Capture the cell that displays the provided text and extract its [X, Y] central coordinate. 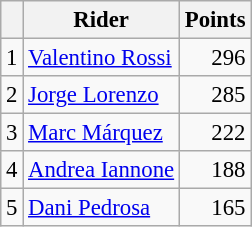
285 [214, 95]
1 [12, 58]
Rider [102, 20]
4 [12, 170]
165 [214, 208]
3 [12, 133]
Points [214, 20]
Jorge Lorenzo [102, 95]
2 [12, 95]
222 [214, 133]
Valentino Rossi [102, 58]
Andrea Iannone [102, 170]
5 [12, 208]
296 [214, 58]
188 [214, 170]
Marc Márquez [102, 133]
Dani Pedrosa [102, 208]
